Locate the cell with the specified text and output its [x, y] center coordinate. 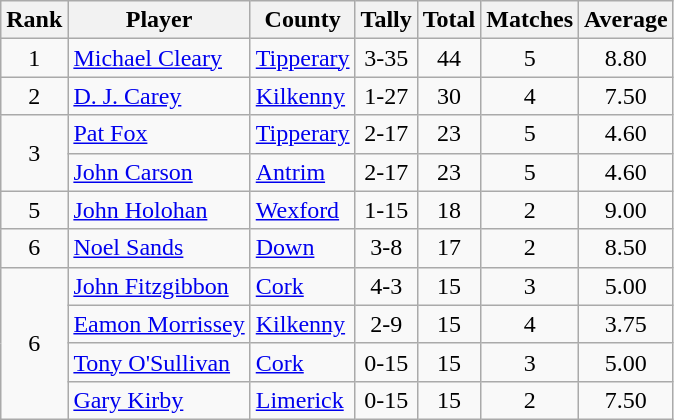
Down [302, 248]
9.00 [626, 210]
Average [626, 20]
Gary Kirby [159, 400]
8.80 [626, 58]
Total [449, 20]
Pat Fox [159, 134]
3-8 [386, 248]
John Holohan [159, 210]
1-27 [386, 96]
18 [449, 210]
17 [449, 248]
1 [34, 58]
3-35 [386, 58]
1-15 [386, 210]
Wexford [302, 210]
4-3 [386, 286]
Limerick [302, 400]
8.50 [626, 248]
John Fitzgibbon [159, 286]
Tally [386, 20]
John Carson [159, 172]
Tony O'Sullivan [159, 362]
D. J. Carey [159, 96]
Player [159, 20]
Michael Cleary [159, 58]
Antrim [302, 172]
30 [449, 96]
Eamon Morrissey [159, 324]
2-9 [386, 324]
3.75 [626, 324]
Rank [34, 20]
44 [449, 58]
County [302, 20]
Matches [530, 20]
Noel Sands [159, 248]
